Pinpoint the cell where the given text exists, returning its (x, y) midpoint coordinate. 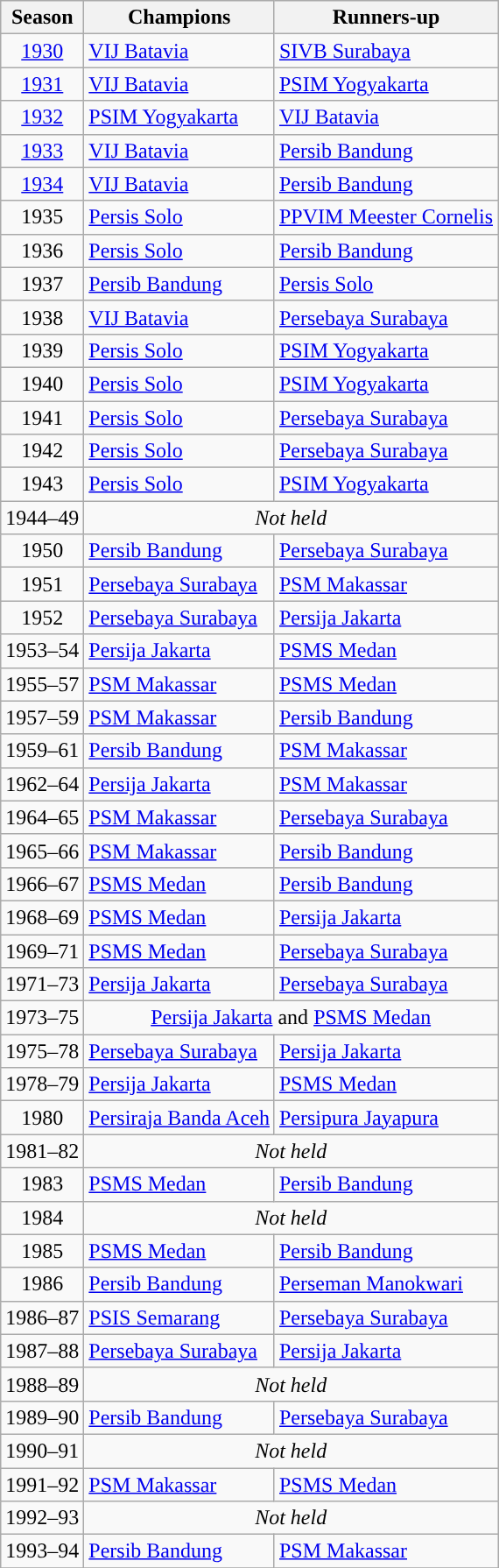
1935 (42, 217)
1931 (42, 84)
SIVB Surabaya (385, 51)
1942 (42, 451)
1938 (42, 317)
1936 (42, 251)
1971–73 (42, 985)
1986–87 (42, 1317)
1987–88 (42, 1351)
1965–66 (42, 851)
1957–59 (42, 717)
1990–91 (42, 1451)
1992–93 (42, 1518)
1966–67 (42, 884)
1985 (42, 1251)
Persiraja Banda Aceh (179, 1118)
1980 (42, 1118)
1968–69 (42, 917)
1978–79 (42, 1084)
1991–92 (42, 1485)
1975–78 (42, 1051)
1952 (42, 618)
1934 (42, 184)
1969–71 (42, 950)
1950 (42, 551)
Runners-up (385, 18)
1944–49 (42, 518)
1983 (42, 1184)
1981–82 (42, 1151)
Persipura Jayapura (385, 1118)
PPVIM Meester Cornelis (385, 217)
1932 (42, 117)
1943 (42, 484)
1988–89 (42, 1384)
1989–90 (42, 1417)
Persija Jakarta and PSMS Medan (291, 1018)
1984 (42, 1218)
1986 (42, 1284)
1940 (42, 384)
Perseman Manokwari (385, 1284)
1993–94 (42, 1551)
1953–54 (42, 651)
1939 (42, 350)
1955–57 (42, 684)
Season (42, 18)
1973–75 (42, 1018)
1951 (42, 584)
1959–61 (42, 751)
Champions (179, 18)
1964–65 (42, 817)
1933 (42, 151)
1962–64 (42, 784)
1941 (42, 418)
1930 (42, 51)
1937 (42, 284)
PSIS Semarang (179, 1317)
